Locate the cell with the specified text and output its (x, y) center coordinate. 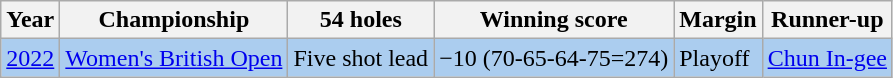
Chun In-gee (827, 58)
−10 (70-65-64-75=274) (554, 58)
Championship (174, 20)
Runner-up (827, 20)
2022 (30, 58)
Women's British Open (174, 58)
Playoff (718, 58)
Margin (718, 20)
Winning score (554, 20)
Year (30, 20)
Five shot lead (361, 58)
54 holes (361, 20)
